Extract the [x, y] coordinate from the center of the cell holding the provided text.  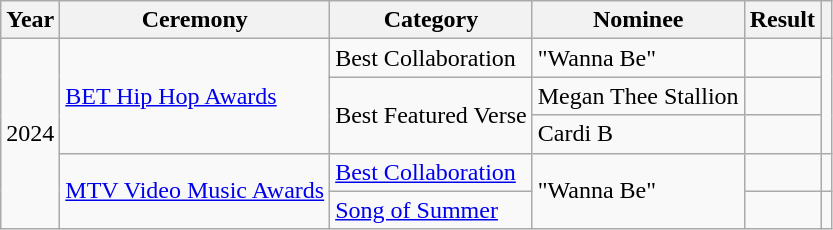
Ceremony [195, 20]
Category [432, 20]
BET Hip Hop Awards [195, 96]
Song of Summer [432, 210]
Result [782, 20]
2024 [30, 134]
MTV Video Music Awards [195, 191]
Year [30, 20]
Best Featured Verse [432, 115]
Megan Thee Stallion [638, 96]
Cardi B [638, 134]
Nominee [638, 20]
